For the text-containing cell, return its midpoint in (X, Y) coordinate format. 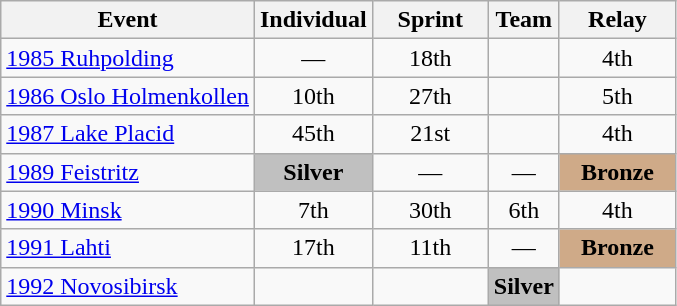
21st (430, 134)
1986 Oslo Holmenkollen (128, 96)
1989 Feistritz (128, 172)
1987 Lake Placid (128, 134)
Individual (313, 20)
18th (430, 58)
11th (430, 248)
5th (617, 96)
45th (313, 134)
Relay (617, 20)
1990 Minsk (128, 210)
Event (128, 20)
27th (430, 96)
1985 Ruhpolding (128, 58)
30th (430, 210)
7th (313, 210)
1991 Lahti (128, 248)
Sprint (430, 20)
Team (524, 20)
6th (524, 210)
1992 Novosibirsk (128, 286)
10th (313, 96)
17th (313, 248)
